Capture the cell that displays the provided text and extract its (x, y) central coordinate. 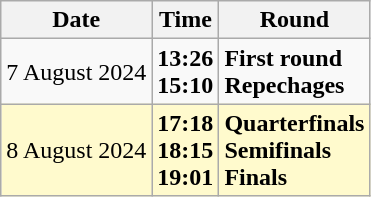
Date (76, 20)
QuarterfinalsSemifinalsFinals (294, 150)
13:2615:10 (186, 72)
First roundRepechages (294, 72)
Time (186, 20)
7 August 2024 (76, 72)
8 August 2024 (76, 150)
Round (294, 20)
17:1818:1519:01 (186, 150)
